Identify which cell holds the provided text, then report its [X, Y] central coordinate. 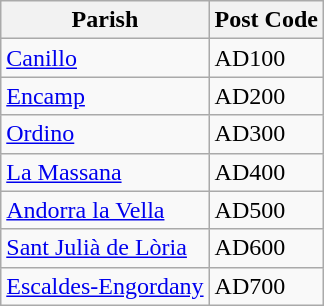
Escaldes-Engordany [105, 286]
AD500 [266, 210]
AD200 [266, 96]
Sant Julià de Lòria [105, 248]
AD100 [266, 58]
La Massana [105, 172]
AD700 [266, 286]
AD300 [266, 134]
AD600 [266, 248]
Post Code [266, 20]
AD400 [266, 172]
Canillo [105, 58]
Ordino [105, 134]
Parish [105, 20]
Andorra la Vella [105, 210]
Encamp [105, 96]
